Determine the (X, Y) coordinate at the center of the cell enclosing the given text.  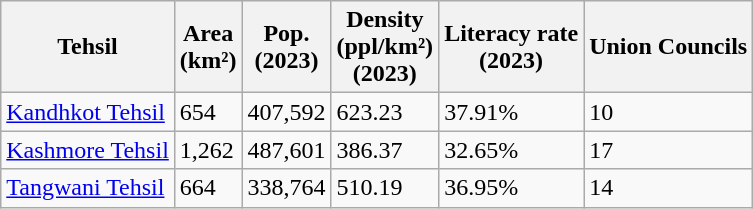
36.95% (512, 188)
Kashmore Tehsil (88, 150)
654 (208, 112)
487,601 (286, 150)
Union Councils (668, 47)
10 (668, 112)
510.19 (385, 188)
Density(ppl/km²)(2023) (385, 47)
Tangwani Tehsil (88, 188)
Pop.(2023) (286, 47)
Kandhkot Tehsil (88, 112)
407,592 (286, 112)
386.37 (385, 150)
Tehsil (88, 47)
338,764 (286, 188)
Literacy rate(2023) (512, 47)
623.23 (385, 112)
37.91% (512, 112)
1,262 (208, 150)
32.65% (512, 150)
14 (668, 188)
Area(km²) (208, 47)
17 (668, 150)
664 (208, 188)
